Search for the cell housing the specified text and yield its (X, Y) center coordinate. 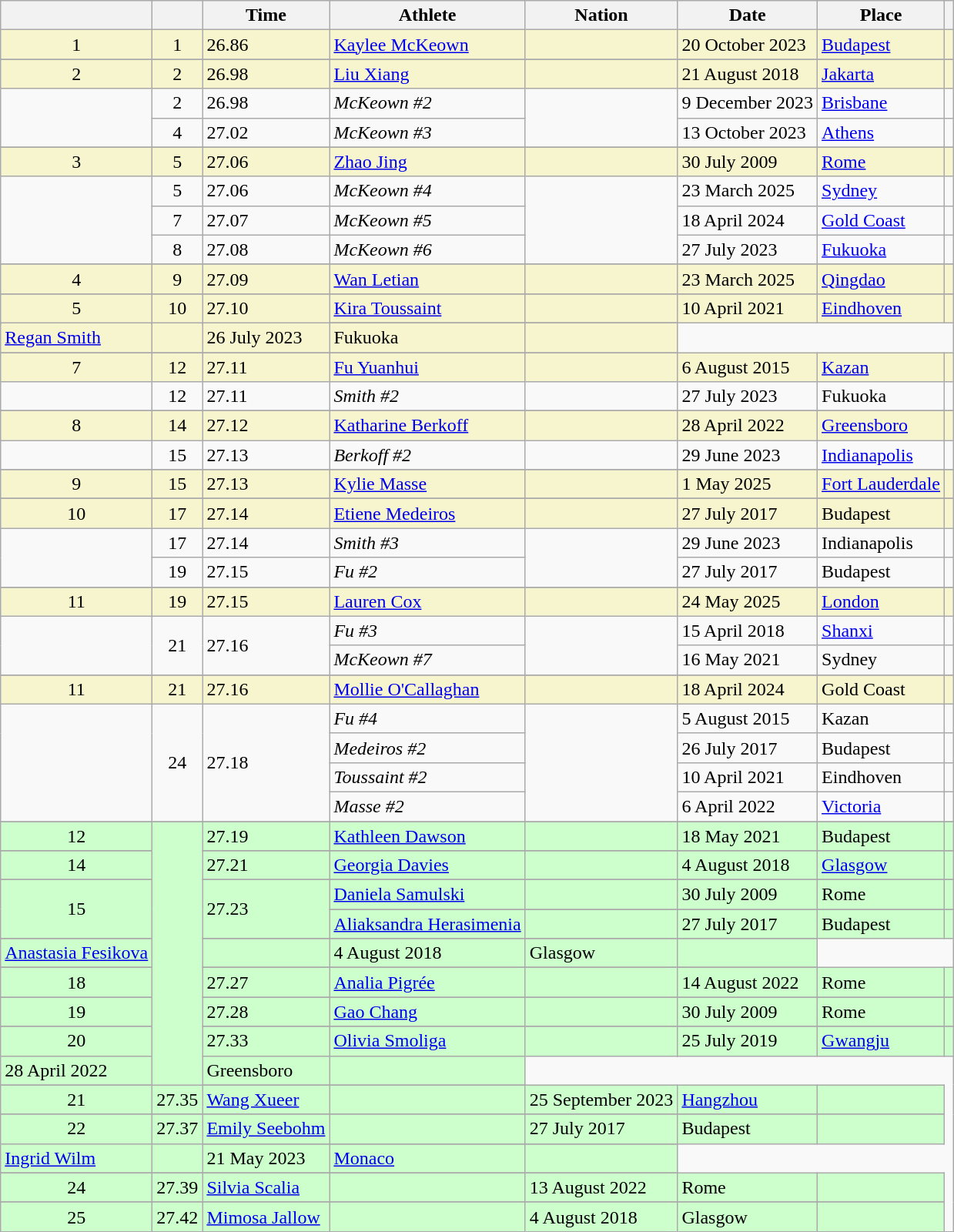
Fu Yuanhui (427, 367)
Lauren Cox (427, 601)
Fu #4 (427, 718)
Hangzhou (748, 1100)
9 December 2023 (748, 103)
Emily Seebohm (266, 1129)
16 May 2021 (748, 660)
Nation (601, 15)
Wan Letian (427, 279)
26 July 2023 (266, 337)
27.27 (266, 983)
Analia Pigrée (427, 983)
Mollie O'Callaghan (427, 689)
Kira Toussaint (427, 308)
Masse #2 (427, 806)
6 April 2022 (748, 806)
24 May 2025 (748, 601)
Silvia Scalia (266, 1187)
25 (77, 1217)
McKeown #3 (427, 132)
Kaylee McKeown (427, 45)
27.39 (177, 1187)
Medeiros #2 (427, 748)
27.08 (266, 249)
Liu Xiang (427, 74)
27.10 (266, 308)
22 (77, 1129)
Jakarta (881, 74)
London (881, 601)
15 April 2018 (748, 631)
27.33 (266, 1041)
Monaco (427, 1158)
Wang Xueer (266, 1100)
Regan Smith (77, 337)
Smith #2 (427, 397)
Berkoff #2 (427, 455)
26 July 2017 (748, 748)
27.12 (266, 426)
McKeown #2 (427, 103)
Toussaint #2 (427, 777)
Olivia Smoliga (427, 1041)
Time (266, 15)
1 May 2025 (748, 484)
Gao Chang (427, 1012)
27.23 (266, 909)
Fu #2 (427, 572)
McKeown #7 (427, 660)
21 May 2023 (266, 1158)
13 October 2023 (748, 132)
Kylie Masse (427, 484)
27.28 (266, 1012)
Zhao Jing (427, 162)
27.35 (177, 1100)
18 (77, 983)
Smith #3 (427, 543)
McKeown #6 (427, 249)
Gwangju (881, 1041)
Etiene Medeiros (427, 514)
McKeown #4 (427, 191)
Victoria (881, 806)
27.42 (177, 1217)
Georgia Davies (427, 865)
Brisbane (881, 103)
25 July 2019 (748, 1041)
20 October 2023 (748, 45)
6 August 2015 (748, 367)
25 September 2023 (601, 1100)
Ingrid Wilm (77, 1158)
Kathleen Dawson (427, 835)
Anastasia Fesikova (77, 953)
27.07 (266, 220)
5 August 2015 (748, 718)
26.86 (266, 45)
3 (77, 162)
27.21 (266, 865)
27.37 (177, 1129)
18 May 2021 (748, 835)
13 August 2022 (601, 1187)
Athlete (427, 15)
Fort Lauderdale (881, 484)
Date (748, 15)
Aliaksandra Herasimenia (427, 924)
Daniela Samulski (427, 895)
20 (77, 1041)
Qingdao (881, 279)
27.02 (266, 132)
Katharine Berkoff (427, 426)
27.19 (266, 835)
Place (881, 15)
14 August 2022 (748, 983)
McKeown #5 (427, 220)
21 August 2018 (748, 74)
Athens (881, 132)
Fu #3 (427, 631)
Shanxi (881, 631)
27.18 (266, 762)
27.09 (266, 279)
Mimosa Jallow (266, 1217)
